Search for the cell housing the specified text and yield its [X, Y] center coordinate. 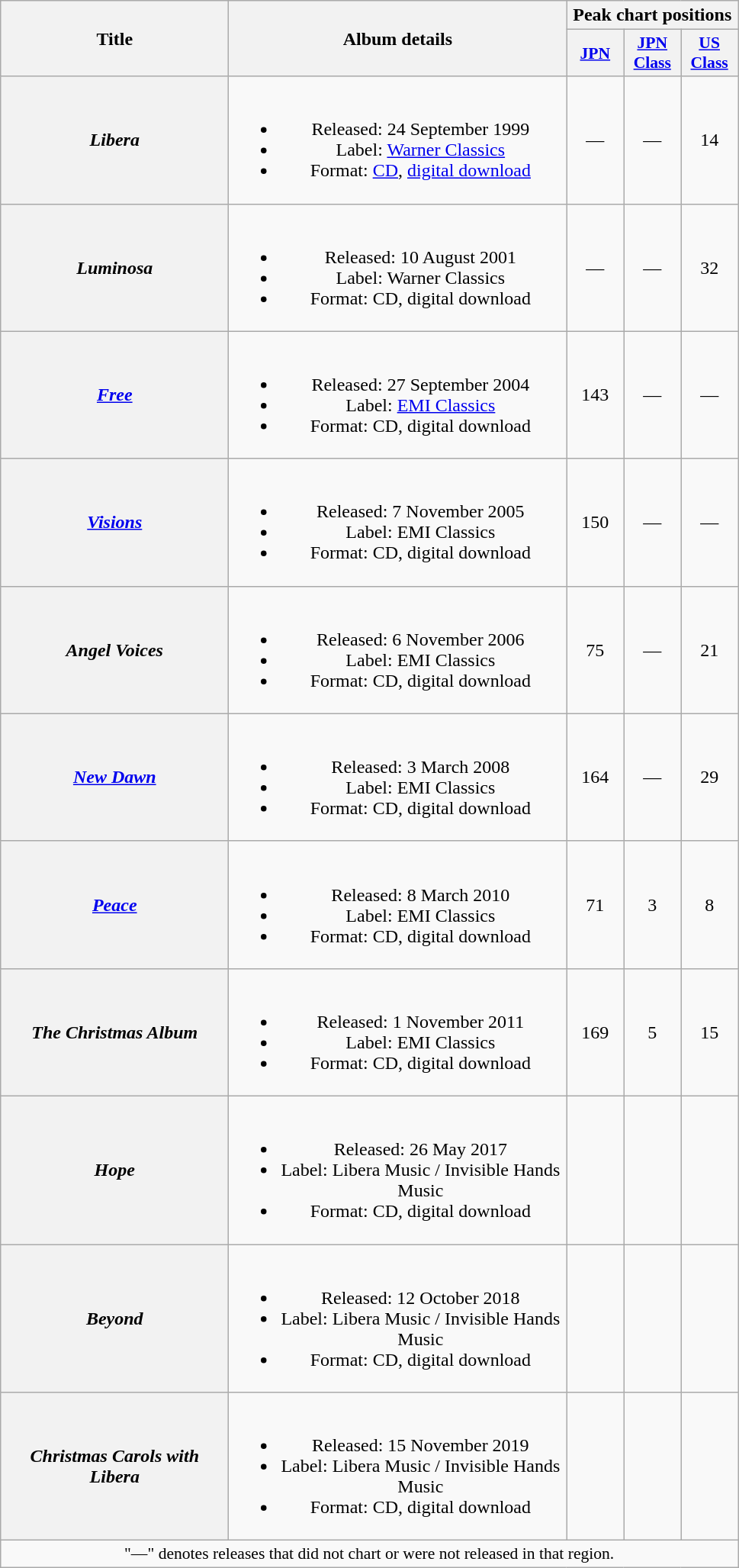
Libera [114, 140]
Peace [114, 905]
Free [114, 395]
Released: 12 October 2018Label: Libera Music / Invisible Hands MusicFormat: CD, digital download [398, 1318]
JPN Class [653, 53]
Luminosa [114, 267]
15 [709, 1032]
Album details [398, 38]
Peak chart positions [653, 15]
14 [709, 140]
5 [653, 1032]
150 [595, 522]
Released: 8 March 2010Label: EMI ClassicsFormat: CD, digital download [398, 905]
164 [595, 777]
29 [709, 777]
US Class [709, 53]
75 [595, 650]
Visions [114, 522]
32 [709, 267]
Released: 3 March 2008Label: EMI ClassicsFormat: CD, digital download [398, 777]
"—" denotes releases that did not chart or were not released in that region. [369, 1554]
Beyond [114, 1318]
169 [595, 1032]
Christmas Carols with Libera [114, 1467]
The Christmas Album [114, 1032]
JPN [595, 53]
Released: 27 September 2004Label: EMI ClassicsFormat: CD, digital download [398, 395]
3 [653, 905]
Released: 10 August 2001Label: Warner ClassicsFormat: CD, digital download [398, 267]
21 [709, 650]
Title [114, 38]
New Dawn [114, 777]
Hope [114, 1170]
71 [595, 905]
Angel Voices [114, 650]
143 [595, 395]
Released: 6 November 2006Label: EMI ClassicsFormat: CD, digital download [398, 650]
8 [709, 905]
Released: 15 November 2019Label: Libera Music / Invisible Hands MusicFormat: CD, digital download [398, 1467]
Released: 24 September 1999Label: Warner ClassicsFormat: CD, digital download [398, 140]
Released: 7 November 2005Label: EMI ClassicsFormat: CD, digital download [398, 522]
Released: 1 November 2011Label: EMI ClassicsFormat: CD, digital download [398, 1032]
Released: 26 May 2017Label: Libera Music / Invisible Hands MusicFormat: CD, digital download [398, 1170]
